Detect which cell encompasses the target text, then output its (X, Y) center coordinate. 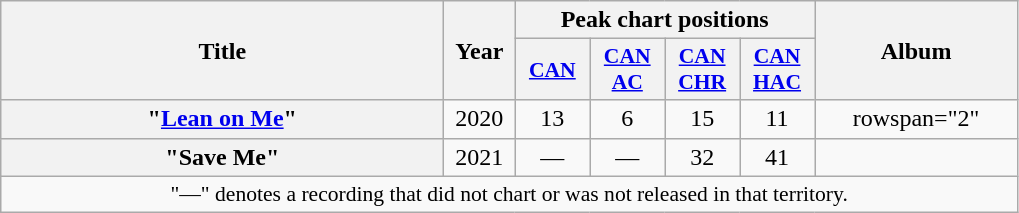
2020 (480, 119)
11 (778, 119)
CAN AC (628, 70)
"—" denotes a recording that did not chart or was not released in that territory. (510, 194)
Peak chart positions (665, 20)
15 (702, 119)
rowspan="2" (916, 119)
13 (552, 119)
"Lean on Me" (222, 119)
41 (778, 157)
32 (702, 157)
6 (628, 119)
CAN CHR (702, 70)
"Save Me" (222, 157)
2021 (480, 157)
Album (916, 50)
Title (222, 50)
CAN (552, 70)
Year (480, 50)
CAN HAC (778, 70)
